Extract the (X, Y) coordinate from the center of the cell holding the provided text.  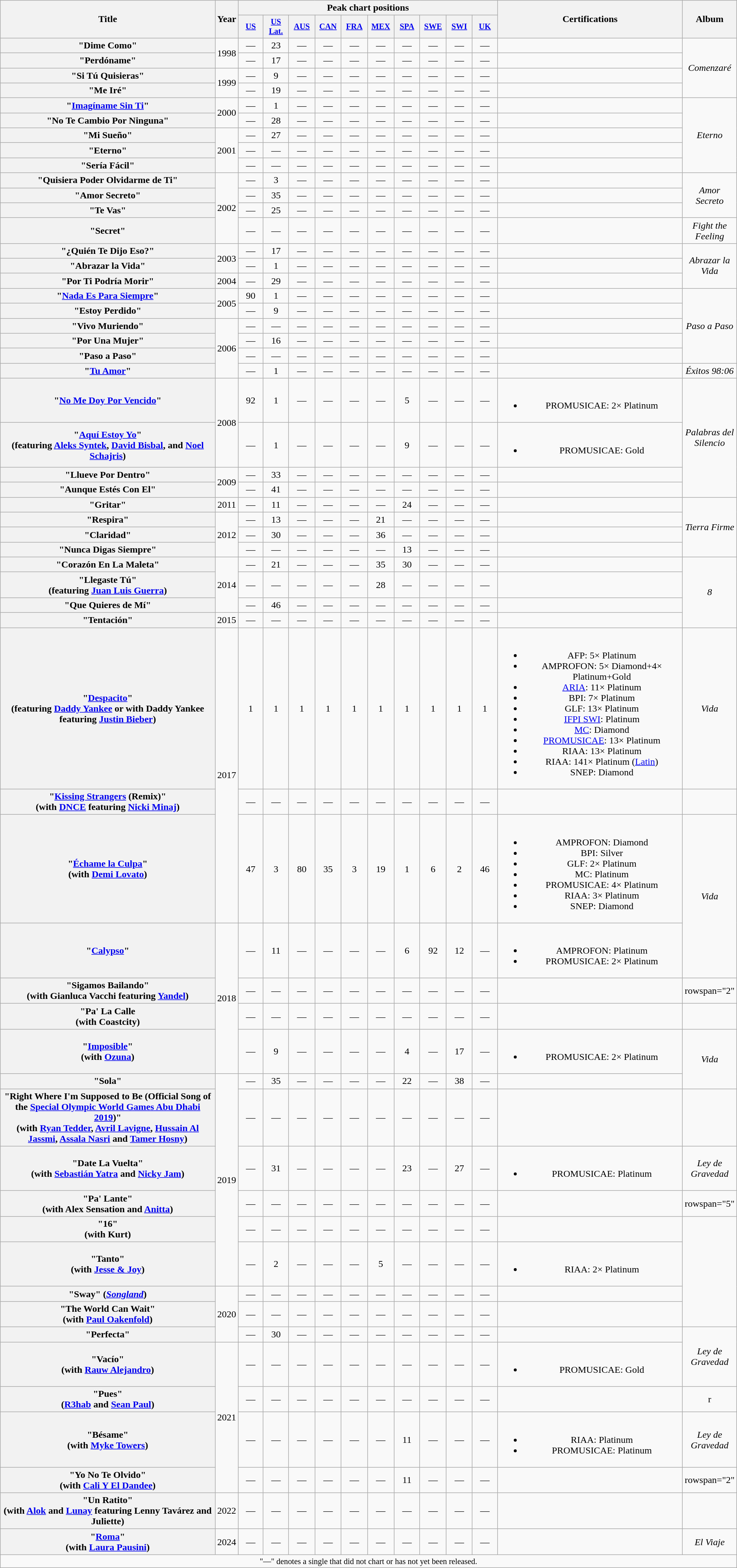
"Llegaste Tú"(featuring Juan Luis Guerra) (108, 585)
MEX (381, 27)
"Tentación" (108, 620)
"Imposible"(with Ozuna) (108, 1052)
"Sola" (108, 1081)
22 (407, 1081)
2003 (227, 258)
1999 (227, 83)
"Tanto"(with Jesse & Joy) (108, 1264)
"Aquí Estoy Yo"(featuring Aleks Syntek, David Bisbal, and Noel Schajris) (108, 445)
"Te Vas" (108, 210)
Certifications (590, 19)
Paso a Paso (710, 325)
"Estoy Perdido" (108, 311)
"Un Ratito" (with Alok and Lunay featuring Lenny Tavárez and Juliette) (108, 1511)
"No Me Doy Por Vencido" (108, 401)
2006 (227, 348)
Abrazar la Vida (710, 266)
CAN (328, 27)
Peak chart positions (368, 8)
Palabras del Silencio (710, 438)
"16"(with Kurt) (108, 1229)
"Yo No Te Olvido"(with Cali Y El Dandee) (108, 1480)
1998 (227, 53)
2012 (227, 534)
2020 (227, 1314)
2005 (227, 303)
"Vivo Muriendo" (108, 326)
"Tu Amor" (108, 371)
"Paso a Paso" (108, 356)
"Sigamos Bailando"(with Gianluca Vacchi featuring Yandel) (108, 991)
El Viaje (710, 1542)
"Respira" (108, 520)
"Kissing Strangers (Remix)"(with DNCE featuring Nicki Minaj) (108, 802)
"Pa' La Calle(with Coastcity) (108, 1016)
AUS (302, 27)
"Por Ti Podría Morir" (108, 281)
SWI (459, 27)
24 (407, 505)
rowspan="5" (710, 1204)
16 (276, 341)
"Perdóname" (108, 61)
36 (381, 534)
"Sería Fácil" (108, 165)
"Vacío"(with Rauw Alejandro) (108, 1364)
2024 (227, 1542)
29 (276, 281)
Eterno (710, 135)
r (710, 1400)
"Échame la Culpa"(with Demi Lovato) (108, 869)
"Quisiera Poder Olvidarme de Ti" (108, 180)
"Pues"(R3hab and Sean Paul) (108, 1400)
2008 (227, 423)
"Me Iré" (108, 91)
"The World Can Wait" (with Paul Oakenfold) (108, 1314)
Year (227, 19)
FRA (354, 27)
"Roma"(with Laura Pausini) (108, 1542)
Éxitos 98:06 (710, 371)
"Despacito"(featuring Daddy Yankee or with Daddy Yankee featuring Justin Bieber) (108, 708)
"No Te Cambio Por Ninguna" (108, 120)
2011 (227, 505)
41 (276, 490)
Fight the Feeling (710, 231)
31 (276, 1168)
Album (710, 19)
SPA (407, 27)
"Amor Secreto" (108, 195)
2009 (227, 482)
"Llueve Por Dentro" (108, 475)
"¿Quién Te Dijo Eso?" (108, 251)
"Eterno" (108, 150)
RIAA: 2× Platinum (590, 1264)
"Dime Como" (108, 45)
2017 (227, 775)
"Aunque Estés Con El" (108, 490)
90 (250, 296)
25 (276, 210)
2002 (227, 208)
"Secret" (108, 231)
2015 (227, 620)
12 (459, 950)
2021 (227, 1418)
38 (459, 1081)
2019 (227, 1180)
AMPROFON: PlatinumPROMUSICAE: 2× Platinum (590, 950)
"Nada Es Para Siempre" (108, 296)
US (250, 27)
80 (302, 869)
"Mi Sueño" (108, 135)
"Imagíname Sin Ti" (108, 105)
Amor Secreto (710, 195)
"Si Tú Quisieras" (108, 76)
2001 (227, 150)
4 (407, 1052)
"—" denotes a single that did not chart or has not yet been released. (368, 1561)
Title (108, 19)
"Pa' Lante"(with Alex Sensation and Anitta) (108, 1204)
33 (276, 475)
"Corazón En La Maleta" (108, 564)
Tierra Firme (710, 527)
"Perfecta" (108, 1335)
47 (250, 869)
Comenzaré (710, 68)
USLat. (276, 27)
"Sway" (Songland) (108, 1294)
"Que Quieres de Mí" (108, 605)
2018 (227, 998)
PROMUSICAE: Platinum (590, 1168)
2022 (227, 1511)
"Claridad" (108, 534)
SWE (433, 27)
2000 (227, 113)
"Abrazar la Vida" (108, 266)
RIAA: Platinum PROMUSICAE: Platinum (590, 1440)
"Gritar" (108, 505)
AMPROFON: DiamondBPI: SilverGLF: 2× PlatinumMC: PlatinumPROMUSICAE: 4× PlatinumRIAA: 3× Platinum SNEP: Diamond (590, 869)
"Por Una Mujer" (108, 341)
2004 (227, 281)
"Date La Vuelta"(with Sebastián Yatra and Nicky Jam) (108, 1168)
"Nunca Digas Siempre" (108, 549)
8 (710, 592)
UK (485, 27)
"Bésame"(with Myke Towers) (108, 1440)
2014 (227, 585)
"Calypso" (108, 950)
